Locate the cell with the specified text and output its [X, Y] center coordinate. 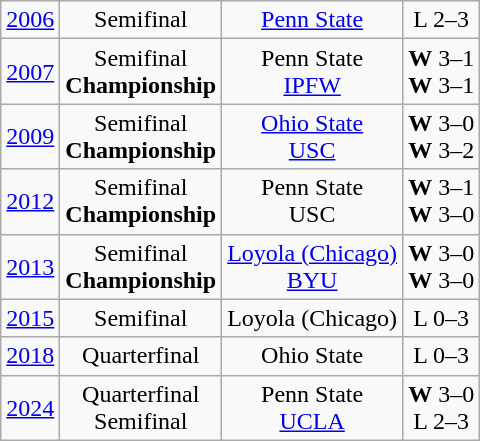
W 3–0L 2–3 [442, 408]
2015 [30, 318]
W 3–1W 3–1 [442, 72]
Penn StateUCLA [312, 408]
Ohio StateUSC [312, 136]
2006 [30, 20]
Loyola (Chicago) [312, 318]
2013 [30, 266]
QuarterfinalSemifinal [141, 408]
2007 [30, 72]
Loyola (Chicago) BYU [312, 266]
Ohio State [312, 356]
W 3–0 W 3–2 [442, 136]
L 2–3 [442, 20]
Penn State [312, 20]
2012 [30, 202]
Penn StateIPFW [312, 72]
2009 [30, 136]
W 3–0 W 3–0 [442, 266]
2024 [30, 408]
Quarterfinal [141, 356]
Penn StateUSC [312, 202]
2018 [30, 356]
W 3–1W 3–0 [442, 202]
